Identify which cell holds the provided text, then report its [x, y] central coordinate. 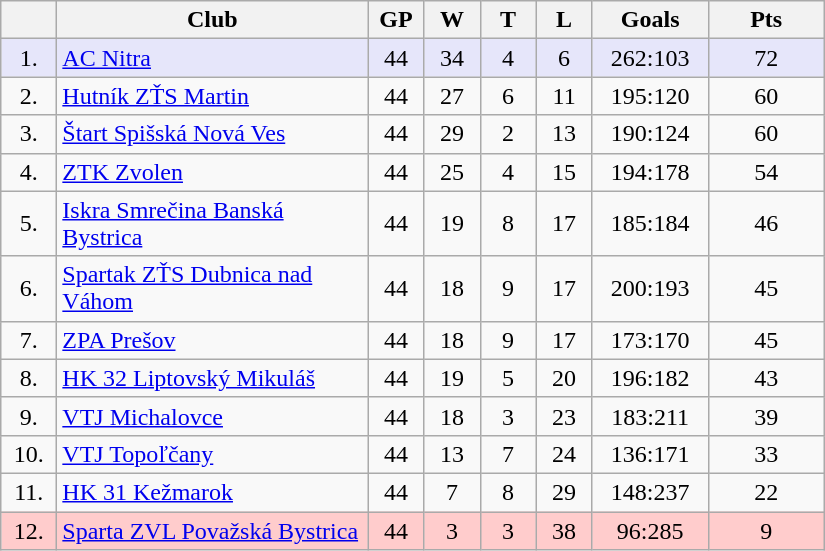
4. [29, 172]
11. [29, 492]
72 [766, 58]
194:178 [650, 172]
38 [564, 531]
HK 31 Kežmarok [212, 492]
8. [29, 378]
T [508, 20]
6. [29, 288]
VTJ Topoľčany [212, 454]
39 [766, 416]
148:237 [650, 492]
27 [452, 96]
1. [29, 58]
ZPA Prešov [212, 340]
54 [766, 172]
185:184 [650, 224]
195:120 [650, 96]
96:285 [650, 531]
2. [29, 96]
HK 32 Liptovský Mikuláš [212, 378]
23 [564, 416]
262:103 [650, 58]
136:171 [650, 454]
34 [452, 58]
GP [396, 20]
3. [29, 134]
25 [452, 172]
Spartak ZŤS Dubnica nad Váhom [212, 288]
Iskra Smrečina Banská Bystrica [212, 224]
173:170 [650, 340]
43 [766, 378]
46 [766, 224]
Sparta ZVL Považská Bystrica [212, 531]
W [452, 20]
20 [564, 378]
200:193 [650, 288]
5. [29, 224]
24 [564, 454]
183:211 [650, 416]
Goals [650, 20]
Pts [766, 20]
15 [564, 172]
12. [29, 531]
ZTK Zvolen [212, 172]
11 [564, 96]
Štart Spišská Nová Ves [212, 134]
190:124 [650, 134]
2 [508, 134]
L [564, 20]
AC Nitra [212, 58]
7. [29, 340]
196:182 [650, 378]
9. [29, 416]
22 [766, 492]
10. [29, 454]
5 [508, 378]
Hutník ZŤS Martin [212, 96]
Club [212, 20]
VTJ Michalovce [212, 416]
33 [766, 454]
